Scan for the cell matching the given text and deliver its (x, y) coordinate at center. 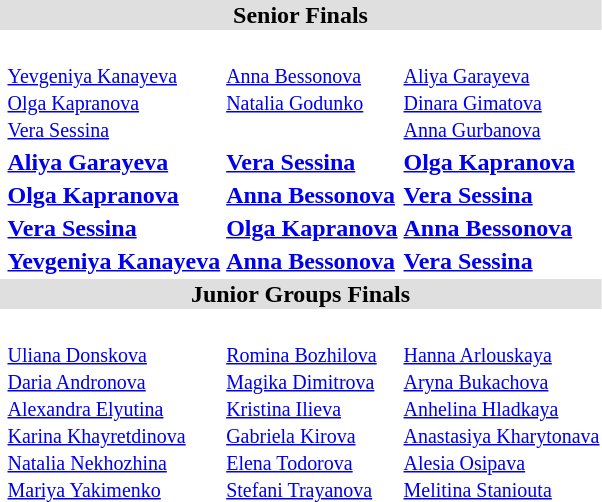
Aliya GarayevaDinara GimatovaAnna Gurbanova (502, 88)
Senior Finals (300, 15)
Junior Groups Finals (300, 294)
Anna BessonovaNatalia Godunko (312, 88)
Aliya Garayeva (114, 162)
Yevgeniya KanayevaOlga KapranovaVera Sessina (114, 88)
Yevgeniya Kanayeva (114, 261)
